Return (X, Y) of the center of cell containing provided text 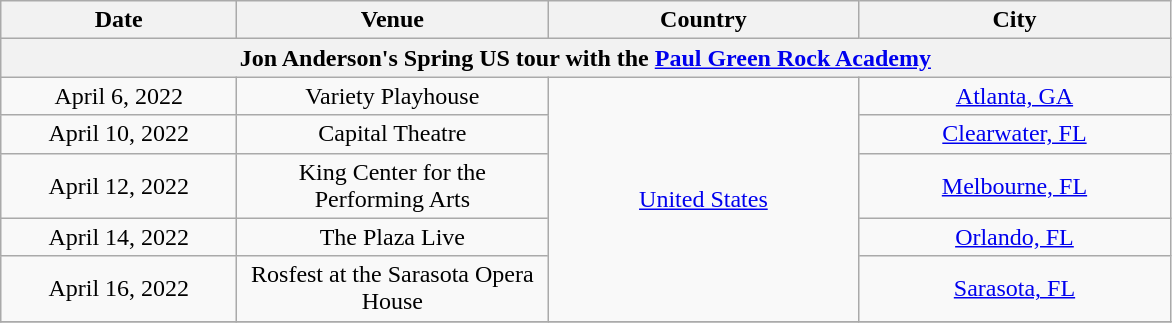
Variety Playhouse (392, 96)
Atlanta, GA (1014, 96)
April 14, 2022 (119, 237)
The Plaza Live (392, 237)
April 6, 2022 (119, 96)
Melbourne, FL (1014, 186)
Country (704, 20)
Clearwater, FL (1014, 134)
Sarasota, FL (1014, 288)
City (1014, 20)
Venue (392, 20)
Rosfest at the Sarasota Opera House (392, 288)
April 10, 2022 (119, 134)
April 12, 2022 (119, 186)
King Center for the Performing Arts (392, 186)
Date (119, 20)
United States (704, 199)
Capital Theatre (392, 134)
Orlando, FL (1014, 237)
April 16, 2022 (119, 288)
Jon Anderson's Spring US tour with the Paul Green Rock Academy (586, 58)
